Return (x, y) of the center of cell containing provided text 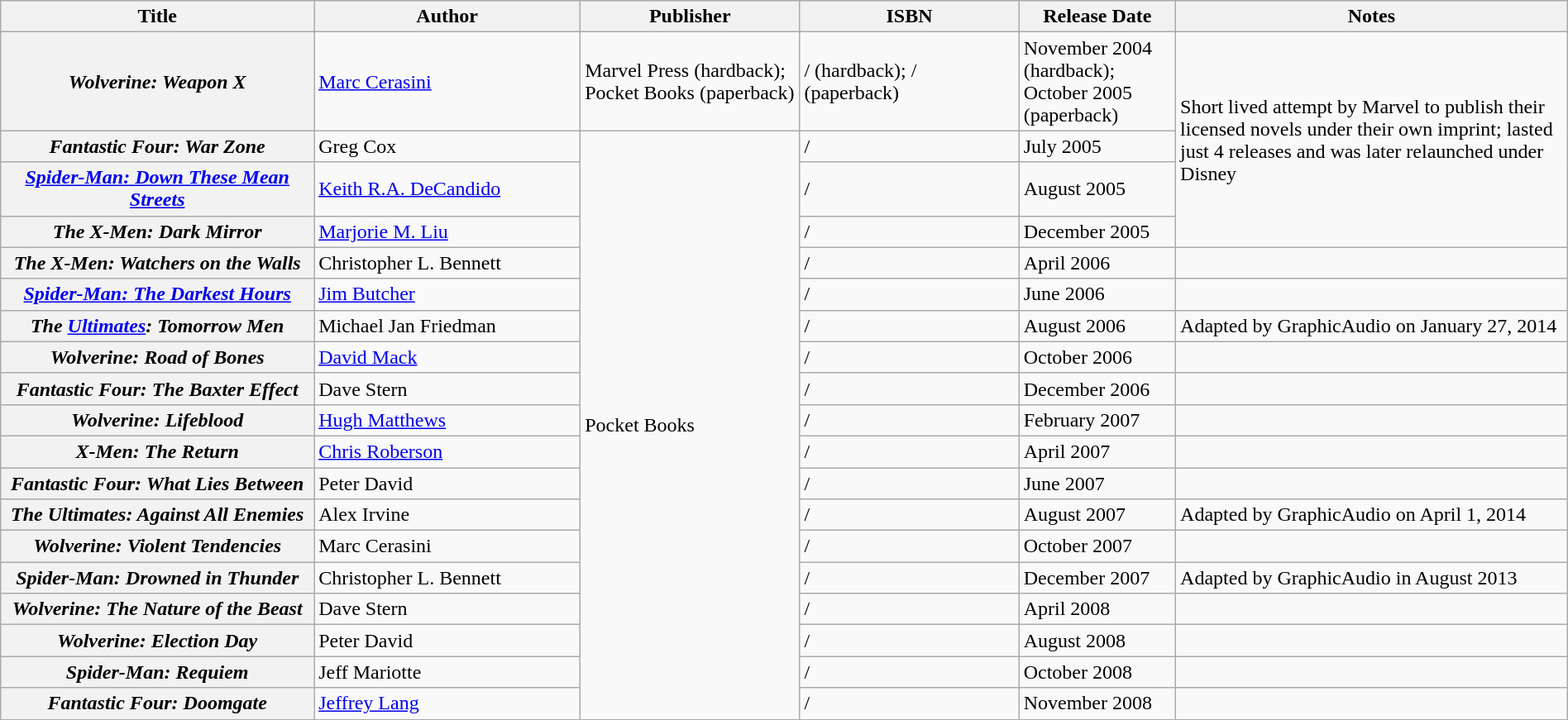
Publisher (690, 17)
The Ultimates: Tomorrow Men (157, 326)
Title (157, 17)
Spider-Man: The Darkest Hours (157, 294)
X-Men: The Return (157, 451)
Greg Cox (447, 146)
Wolverine: The Nature of the Beast (157, 609)
Wolverine: Lifeblood (157, 420)
April 2006 (1097, 263)
Chris Roberson (447, 451)
Marjorie M. Liu (447, 231)
Wolverine: Election Day (157, 641)
Michael Jan Friedman (447, 326)
November 2008 (1097, 703)
Fantastic Four: Doomgate (157, 703)
The X-Men: Dark Mirror (157, 231)
Fantastic Four: What Lies Between (157, 484)
Keith R.A. DeCandido (447, 188)
February 2007 (1097, 420)
August 2007 (1097, 515)
October 2008 (1097, 672)
ISBN (910, 17)
Short lived attempt by Marvel to publish their licensed novels under their own imprint; lasted just 4 releases and was later relaunched under Disney (1372, 140)
Release Date (1097, 17)
November 2004 (hardback); October 2005 (paperback) (1097, 81)
Spider-Man: Down These Mean Streets (157, 188)
Wolverine: Violent Tendencies (157, 546)
Fantastic Four: The Baxter Effect (157, 389)
Marvel Press (hardback); Pocket Books (paperback) (690, 81)
August 2006 (1097, 326)
David Mack (447, 357)
Adapted by GraphicAudio on January 27, 2014 (1372, 326)
June 2006 (1097, 294)
Author (447, 17)
Adapted by GraphicAudio on April 1, 2014 (1372, 515)
Jeff Mariotte (447, 672)
Notes (1372, 17)
December 2006 (1097, 389)
Jeffrey Lang (447, 703)
October 2006 (1097, 357)
Pocket Books (690, 425)
June 2007 (1097, 484)
Wolverine: Road of Bones (157, 357)
Adapted by GraphicAudio in August 2013 (1372, 578)
August 2005 (1097, 188)
/ (hardback); / (paperback) (910, 81)
Hugh Matthews (447, 420)
The X-Men: Watchers on the Walls (157, 263)
December 2005 (1097, 231)
April 2008 (1097, 609)
Jim Butcher (447, 294)
Spider-Man: Drowned in Thunder (157, 578)
Wolverine: Weapon X (157, 81)
The Ultimates: Against All Enemies (157, 515)
August 2008 (1097, 641)
Spider-Man: Requiem (157, 672)
July 2005 (1097, 146)
April 2007 (1097, 451)
October 2007 (1097, 546)
December 2007 (1097, 578)
Fantastic Four: War Zone (157, 146)
Alex Irvine (447, 515)
